Output the (X, Y) coordinate of the center of the cell containing the given text.  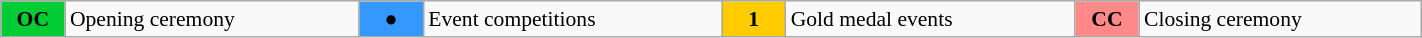
Event competitions (572, 19)
Closing ceremony (1280, 19)
● (391, 19)
1 (754, 19)
Gold medal events (930, 19)
OC (33, 19)
CC (1107, 19)
Opening ceremony (212, 19)
